Extract the (x, y) coordinate from the center of the cell holding the provided text.  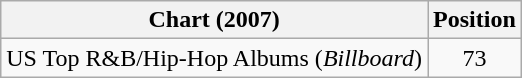
Position (475, 20)
Chart (2007) (214, 20)
US Top R&B/Hip-Hop Albums (Billboard) (214, 58)
73 (475, 58)
